Provide the (x, y) coordinate of the cell's center where the given text is located.  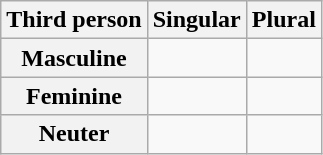
Plural (284, 20)
Feminine (74, 96)
Third person (74, 20)
Singular (196, 20)
Masculine (74, 58)
Neuter (74, 134)
